Find where the given text appears and provide that cell's center as [x, y] coordinate. 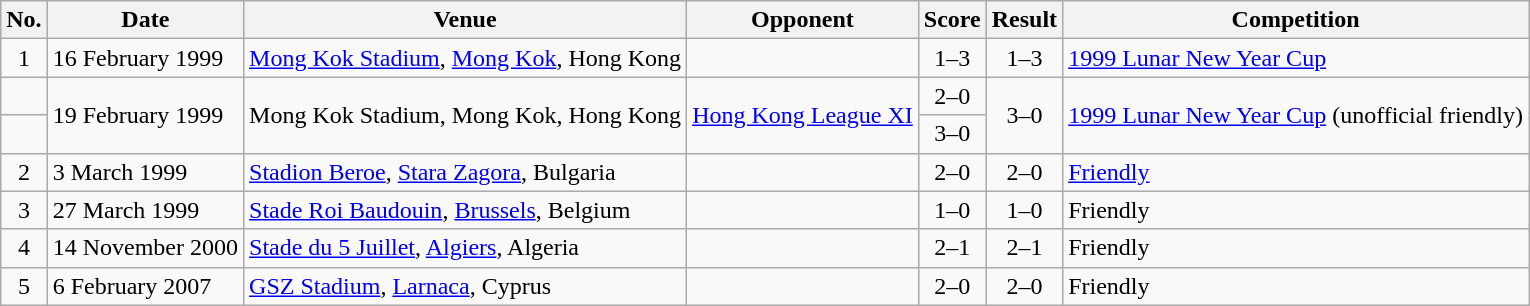
Result [1024, 20]
Venue [466, 20]
Hong Kong League XI [803, 115]
Competition [1296, 20]
GSZ Stadium, Larnaca, Cyprus [466, 286]
Stade du 5 Juillet, Algiers, Algeria [466, 248]
No. [24, 20]
Score [952, 20]
4 [24, 248]
3 March 1999 [145, 172]
5 [24, 286]
19 February 1999 [145, 115]
Stadion Beroe, Stara Zagora, Bulgaria [466, 172]
1999 Lunar New Year Cup [1296, 58]
Opponent [803, 20]
Date [145, 20]
14 November 2000 [145, 248]
1999 Lunar New Year Cup (unofficial friendly) [1296, 115]
3 [24, 210]
Stade Roi Baudouin, Brussels, Belgium [466, 210]
16 February 1999 [145, 58]
2 [24, 172]
6 February 2007 [145, 286]
1 [24, 58]
27 March 1999 [145, 210]
